Scan for the cell matching the given text and deliver its [x, y] coordinate at center. 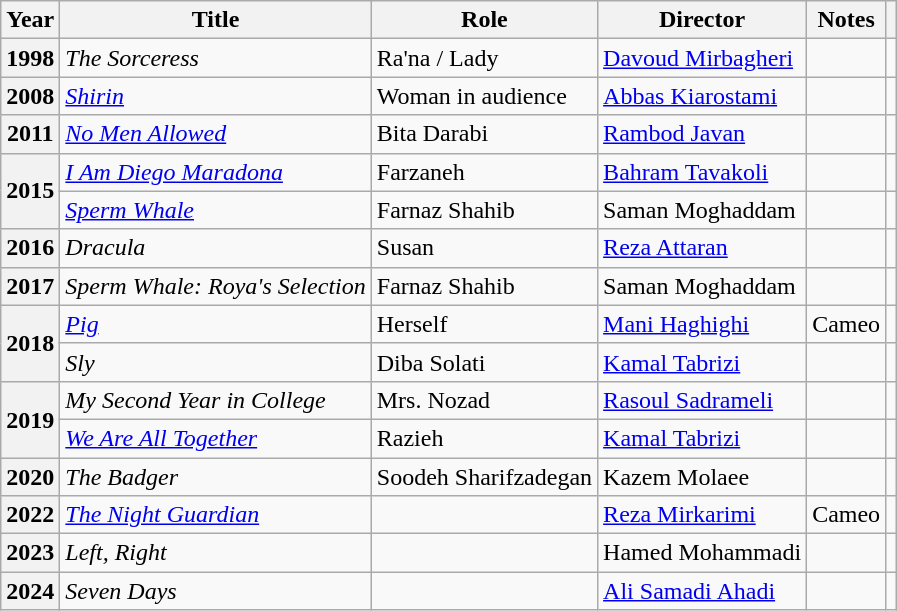
Hamed Mohammadi [702, 553]
Rambod Javan [702, 134]
We Are All Together [216, 438]
2008 [30, 96]
Susan [484, 248]
The Sorceress [216, 58]
Sperm Whale: Roya's Selection [216, 286]
1998 [30, 58]
2018 [30, 343]
Title [216, 20]
2022 [30, 515]
Dracula [216, 248]
Shirin [216, 96]
2023 [30, 553]
Left, Right [216, 553]
I Am Diego Maradona [216, 172]
No Men Allowed [216, 134]
Seven Days [216, 591]
Pig [216, 324]
2015 [30, 191]
Reza Attaran [702, 248]
Sly [216, 362]
Role [484, 20]
Bahram Tavakoli [702, 172]
Kazem Molaee [702, 477]
Reza Mirkarimi [702, 515]
Ali Samadi Ahadi [702, 591]
2011 [30, 134]
Abbas Kiarostami [702, 96]
Woman in audience [484, 96]
2020 [30, 477]
The Night Guardian [216, 515]
Notes [846, 20]
Rasoul Sadrameli [702, 400]
2017 [30, 286]
Bita Darabi [484, 134]
2016 [30, 248]
Diba Solati [484, 362]
Ra'na / Lady [484, 58]
Soodeh Sharifzadegan [484, 477]
Razieh [484, 438]
2024 [30, 591]
Director [702, 20]
Mani Haghighi [702, 324]
Farzaneh [484, 172]
Sperm Whale [216, 210]
Year [30, 20]
2019 [30, 419]
The Badger [216, 477]
My Second Year in College [216, 400]
Herself [484, 324]
Davoud Mirbagheri [702, 58]
Mrs. Nozad [484, 400]
